For the text-containing cell, return its midpoint in [x, y] coordinate format. 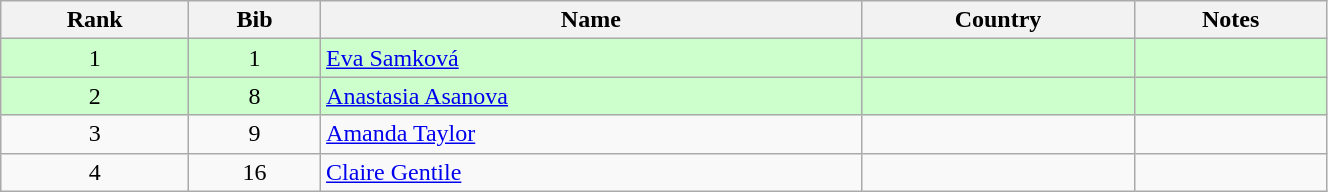
Bib [255, 20]
8 [255, 96]
Country [998, 20]
Rank [95, 20]
4 [95, 172]
2 [95, 96]
Notes [1231, 20]
Anastasia Asanova [592, 96]
Amanda Taylor [592, 134]
9 [255, 134]
3 [95, 134]
Claire Gentile [592, 172]
Eva Samková [592, 58]
Name [592, 20]
16 [255, 172]
